Capture the cell that displays the provided text and extract its (X, Y) central coordinate. 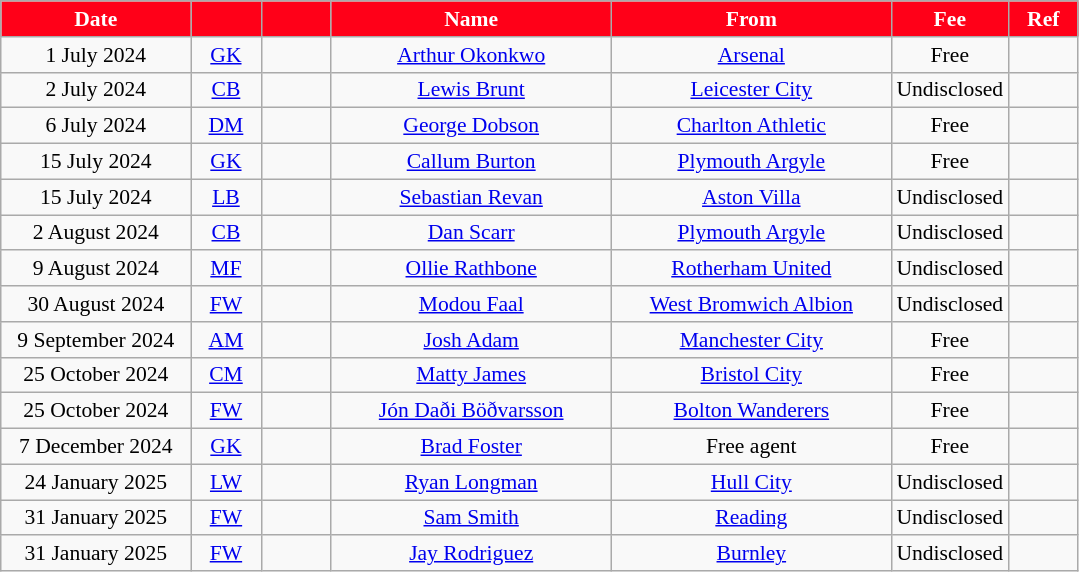
Charlton Athletic (751, 126)
AM (226, 340)
LB (226, 197)
MF (226, 269)
Free agent (751, 447)
From (751, 19)
9 August 2024 (96, 269)
Josh Adam (471, 340)
West Bromwich Albion (751, 304)
Sam Smith (471, 518)
Bristol City (751, 375)
Dan Scarr (471, 233)
Jón Daði Böðvarsson (471, 411)
Jay Rodriguez (471, 554)
Name (471, 19)
7 December 2024 (96, 447)
9 September 2024 (96, 340)
LW (226, 482)
Manchester City (751, 340)
30 August 2024 (96, 304)
6 July 2024 (96, 126)
Burnley (751, 554)
DM (226, 126)
Lewis Brunt (471, 90)
George Dobson (471, 126)
Hull City (751, 482)
Aston Villa (751, 197)
Ryan Longman (471, 482)
2 August 2024 (96, 233)
Matty James (471, 375)
24 January 2025 (96, 482)
Arthur Okonkwo (471, 55)
Brad Foster (471, 447)
Date (96, 19)
Ref (1043, 19)
CM (226, 375)
Arsenal (751, 55)
1 July 2024 (96, 55)
Fee (950, 19)
Callum Burton (471, 162)
Rotherham United (751, 269)
Reading (751, 518)
Bolton Wanderers (751, 411)
Sebastian Revan (471, 197)
2 July 2024 (96, 90)
Ollie Rathbone (471, 269)
Modou Faal (471, 304)
Leicester City (751, 90)
